Determine the [x, y] coordinate at the center of the cell enclosing the given text.  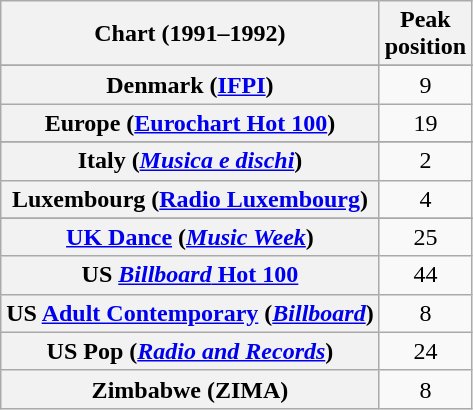
Italy (Musica e dischi) [190, 161]
Peakposition [425, 34]
US Pop (Radio and Records) [190, 351]
4 [425, 199]
US Adult Contemporary (Billboard) [190, 313]
25 [425, 237]
Luxembourg (Radio Luxembourg) [190, 199]
9 [425, 85]
Europe (Eurochart Hot 100) [190, 123]
UK Dance (Music Week) [190, 237]
19 [425, 123]
2 [425, 161]
24 [425, 351]
Zimbabwe (ZIMA) [190, 389]
Denmark (IFPI) [190, 85]
Chart (1991–1992) [190, 34]
US Billboard Hot 100 [190, 275]
44 [425, 275]
